Return the (x, y) coordinate for the center point of the cell that contains the specified text.  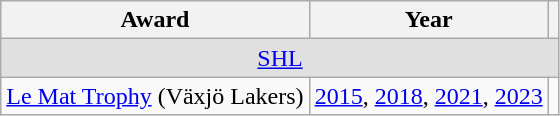
Award (155, 20)
Year (428, 20)
SHL (280, 58)
2015, 2018, 2021, 2023 (428, 96)
Le Mat Trophy (Växjö Lakers) (155, 96)
